For the text-containing cell, return its midpoint in (X, Y) coordinate format. 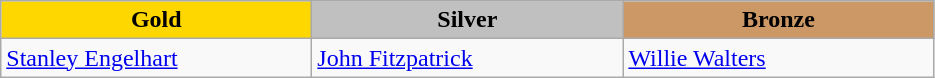
Bronze (778, 20)
Stanley Engelhart (156, 58)
Silver (468, 20)
Gold (156, 20)
John Fitzpatrick (468, 58)
Willie Walters (778, 58)
